Provide the (X, Y) coordinate of the cell's center where the given text is located.  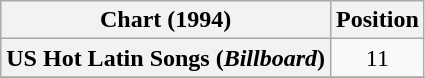
11 (378, 58)
US Hot Latin Songs (Billboard) (166, 58)
Chart (1994) (166, 20)
Position (378, 20)
